For the text-containing cell, return its midpoint in [x, y] coordinate format. 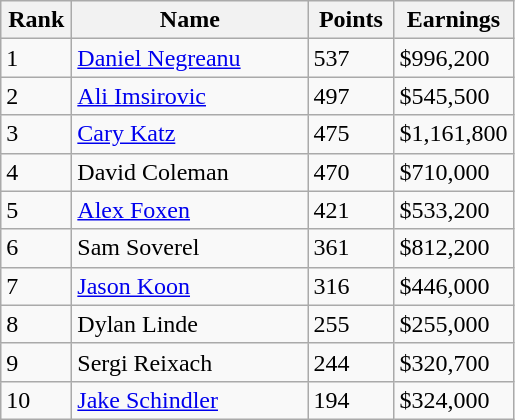
8 [36, 324]
$320,700 [454, 362]
$533,200 [454, 210]
$710,000 [454, 172]
Rank [36, 20]
$1,161,800 [454, 134]
Jake Schindler [190, 400]
Dylan Linde [190, 324]
Daniel Negreanu [190, 58]
9 [36, 362]
Sergi Reixach [190, 362]
$255,000 [454, 324]
361 [351, 248]
Cary Katz [190, 134]
Jason Koon [190, 286]
Points [351, 20]
6 [36, 248]
1 [36, 58]
497 [351, 96]
$446,000 [454, 286]
3 [36, 134]
316 [351, 286]
David Coleman [190, 172]
$324,000 [454, 400]
7 [36, 286]
Name [190, 20]
$812,200 [454, 248]
421 [351, 210]
2 [36, 96]
475 [351, 134]
Ali Imsirovic [190, 96]
$996,200 [454, 58]
244 [351, 362]
4 [36, 172]
470 [351, 172]
5 [36, 210]
10 [36, 400]
255 [351, 324]
537 [351, 58]
Alex Foxen [190, 210]
Earnings [454, 20]
$545,500 [454, 96]
Sam Soverel [190, 248]
194 [351, 400]
